Extract the (X, Y) coordinate from the center of the cell holding the provided text.  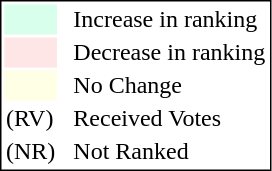
Not Ranked (170, 151)
Received Votes (170, 119)
No Change (170, 85)
Decrease in ranking (170, 53)
Increase in ranking (170, 19)
(NR) (30, 151)
(RV) (30, 119)
